Detect which cell encompasses the target text, then output its (X, Y) center coordinate. 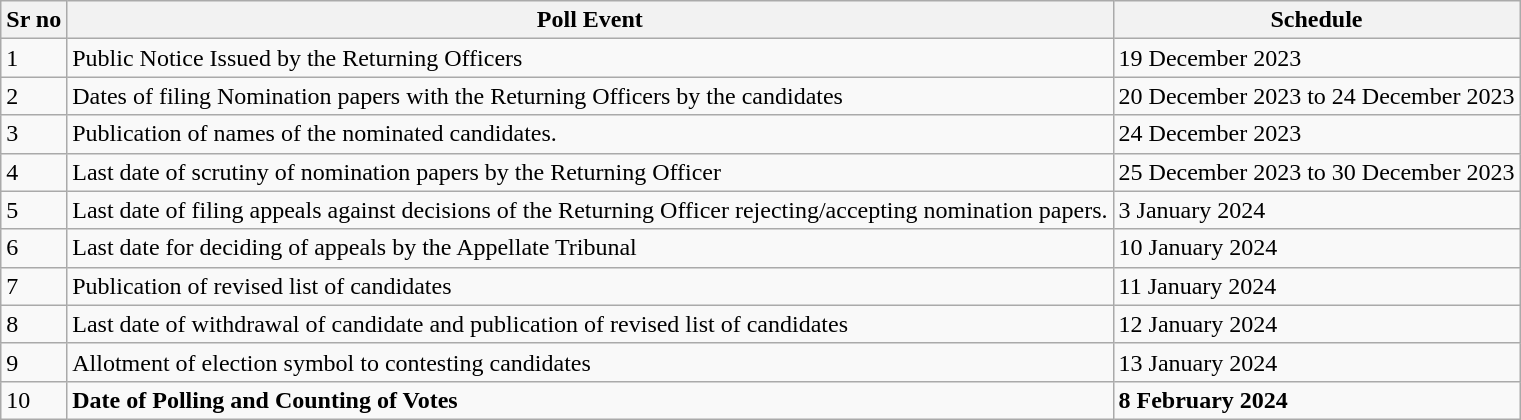
13 January 2024 (1316, 362)
9 (34, 362)
Last date of scrutiny of nomination papers by the Returning Officer (590, 172)
Allotment of election symbol to contesting candidates (590, 362)
Poll Event (590, 20)
Publication of revised list of candidates (590, 286)
Last date of withdrawal of candidate and publication of revised list of candidates (590, 324)
Last date of filing appeals against decisions of the Returning Officer rejecting/accepting nomination papers. (590, 210)
Last date for deciding of appeals by the Appellate Tribunal (590, 248)
2 (34, 96)
12 January 2024 (1316, 324)
19 December 2023 (1316, 58)
10 January 2024 (1316, 248)
1 (34, 58)
Dates of filing Nomination papers with the Returning Officers by the candidates (590, 96)
24 December 2023 (1316, 134)
Schedule (1316, 20)
7 (34, 286)
4 (34, 172)
11 January 2024 (1316, 286)
Sr no (34, 20)
8 February 2024 (1316, 400)
20 December 2023 to 24 December 2023 (1316, 96)
6 (34, 248)
Publication of names of the nominated candidates. (590, 134)
8 (34, 324)
25 December 2023 to 30 December 2023 (1316, 172)
5 (34, 210)
Public Notice Issued by the Returning Officers (590, 58)
10 (34, 400)
3 (34, 134)
Date of Polling and Counting of Votes (590, 400)
3 January 2024 (1316, 210)
